Detect which cell encompasses the target text, then output its [x, y] center coordinate. 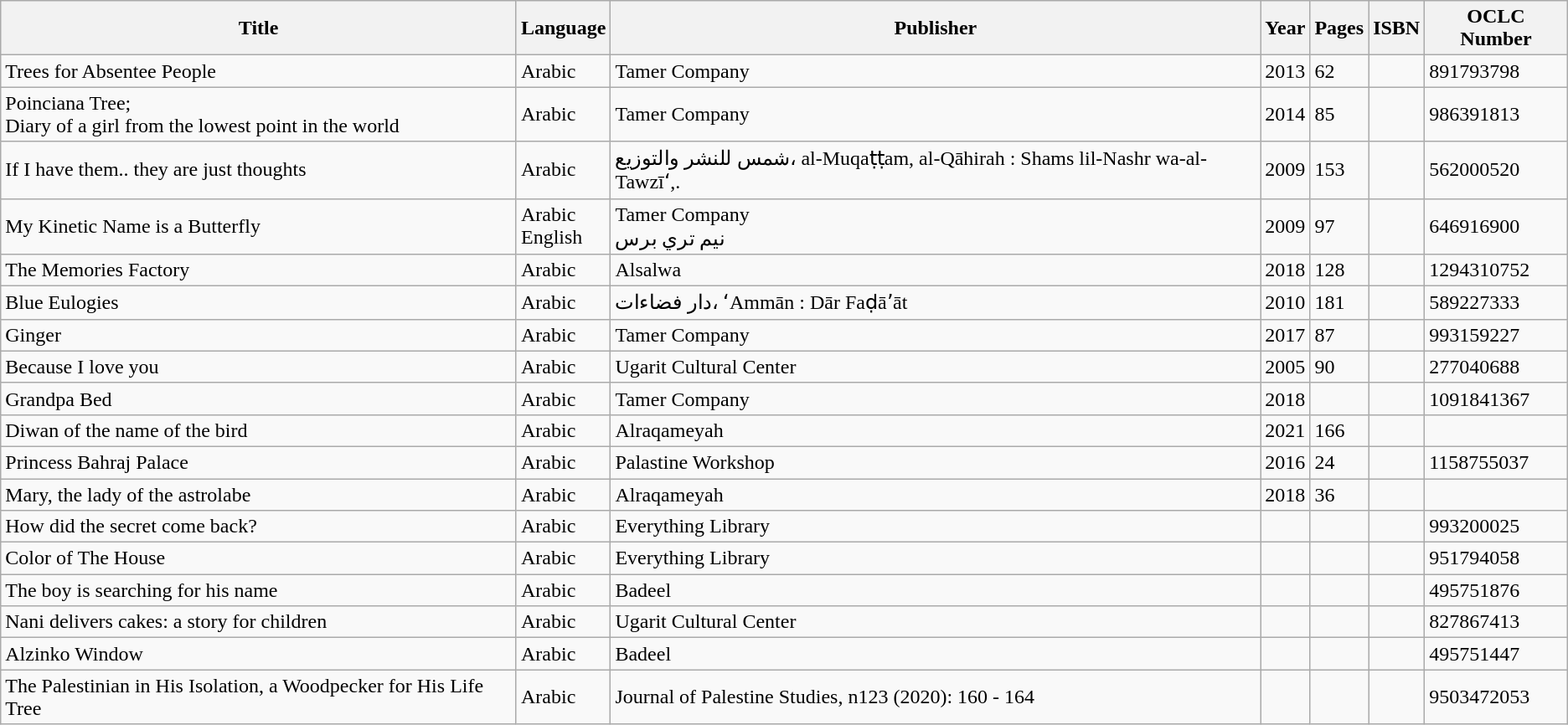
128 [1339, 270]
Diwan of the name of the bird [259, 430]
993200025 [1496, 527]
2005 [1285, 367]
Language [563, 28]
Poinciana Tree;Diary of a girl from the lowest point in the world [259, 114]
153 [1339, 170]
62 [1339, 71]
Palastine Workshop [936, 462]
My Kinetic Name is a Butterfly [259, 226]
ArabicEnglish [563, 226]
2016 [1285, 462]
589227333 [1496, 303]
495751447 [1496, 654]
Alsalwa [936, 270]
85 [1339, 114]
Tamer Companyنيم تري برس [936, 226]
36 [1339, 495]
2014 [1285, 114]
562000520 [1496, 170]
ISBN [1397, 28]
Grandpa Bed [259, 398]
2010 [1285, 303]
24 [1339, 462]
How did the secret come back? [259, 527]
Nani delivers cakes: a story for children [259, 622]
Color of The House [259, 558]
Trees for Absentee People [259, 71]
دار فضاءات، ʻAmmān : Dār Faḍāʼāt [936, 303]
90 [1339, 367]
891793798 [1496, 71]
827867413 [1496, 622]
If I have them.. they are just thoughts [259, 170]
1294310752 [1496, 270]
181 [1339, 303]
2013 [1285, 71]
Because I love you [259, 367]
951794058 [1496, 558]
Alzinko Window [259, 654]
97 [1339, 226]
Publisher [936, 28]
Year [1285, 28]
2021 [1285, 430]
شمس للنشر والتوزيع، al-Muqaṭṭam, al-Qāhirah : Shams lil-Nashr wa-al-Tawzīʻ,. [936, 170]
87 [1339, 335]
Princess Bahraj Palace [259, 462]
9503472053 [1496, 697]
993159227 [1496, 335]
986391813 [1496, 114]
The Palestinian in His Isolation, a Woodpecker for His Life Tree [259, 697]
1091841367 [1496, 398]
495751876 [1496, 590]
The Memories Factory [259, 270]
646916900 [1496, 226]
The boy is searching for his name [259, 590]
Pages [1339, 28]
Ginger [259, 335]
2017 [1285, 335]
277040688 [1496, 367]
1158755037 [1496, 462]
OCLC Number [1496, 28]
Journal of Palestine Studies, n123 (2020): 160 - 164 [936, 697]
Title [259, 28]
Blue Eulogies [259, 303]
Mary, the lady of the astrolabe [259, 495]
166 [1339, 430]
